Return [x, y] of the center of cell containing provided text 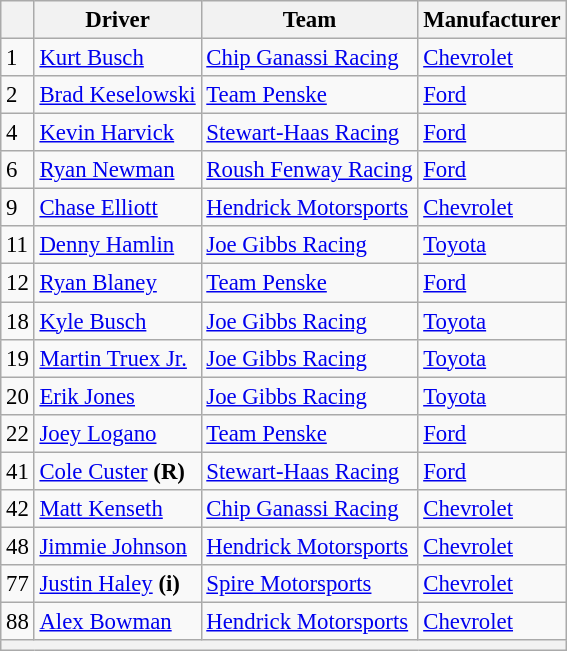
20 [18, 396]
Chase Elliott [118, 208]
1 [18, 58]
Justin Haley (i) [118, 584]
Kurt Busch [118, 58]
Ryan Newman [118, 170]
Denny Hamlin [118, 245]
Brad Keselowski [118, 95]
Team [310, 20]
Martin Truex Jr. [118, 358]
Alex Bowman [118, 621]
Spire Motorsports [310, 584]
41 [18, 471]
9 [18, 208]
Ryan Blaney [118, 283]
4 [18, 133]
12 [18, 283]
2 [18, 95]
Jimmie Johnson [118, 546]
Matt Kenseth [118, 509]
Manufacturer [492, 20]
22 [18, 433]
42 [18, 509]
88 [18, 621]
6 [18, 170]
Driver [118, 20]
Kevin Harvick [118, 133]
Kyle Busch [118, 321]
Erik Jones [118, 396]
19 [18, 358]
18 [18, 321]
48 [18, 546]
77 [18, 584]
Joey Logano [118, 433]
Cole Custer (R) [118, 471]
11 [18, 245]
Roush Fenway Racing [310, 170]
